Pinpoint the cell where the given text exists, returning its (X, Y) midpoint coordinate. 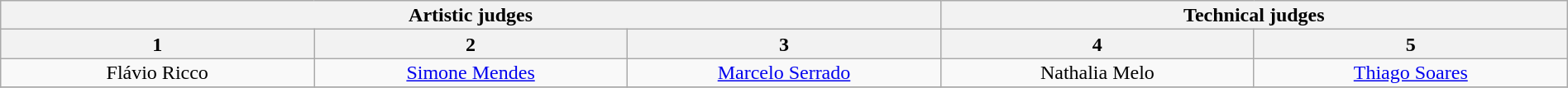
Flávio Ricco (157, 72)
Technical judges (1254, 15)
Simone Mendes (471, 72)
1 (157, 44)
4 (1097, 44)
3 (784, 44)
Marcelo Serrado (784, 72)
Thiago Soares (1411, 72)
2 (471, 44)
Nathalia Melo (1097, 72)
5 (1411, 44)
Artistic judges (471, 15)
